Search for the cell housing the specified text and yield its (X, Y) center coordinate. 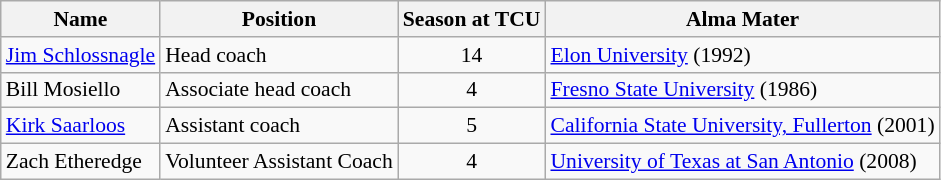
Elon University (1992) (742, 55)
Zach Etheredge (80, 162)
University of Texas at San Antonio (2008) (742, 162)
California State University, Fullerton (2001) (742, 126)
Assistant coach (279, 126)
Kirk Saarloos (80, 126)
Position (279, 19)
Volunteer Assistant Coach (279, 162)
Head coach (279, 55)
Bill Mosiello (80, 90)
Name (80, 19)
Jim Schlossnagle (80, 55)
Season at TCU (472, 19)
Fresno State University (1986) (742, 90)
Alma Mater (742, 19)
5 (472, 126)
14 (472, 55)
Associate head coach (279, 90)
